Provide the (x, y) coordinate of the cell's center where the given text is located.  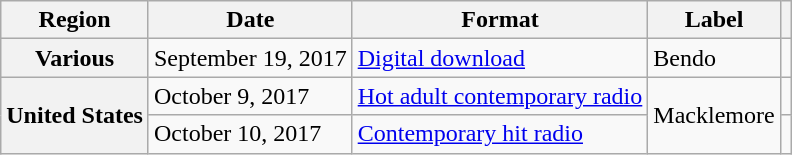
September 19, 2017 (250, 58)
Date (250, 20)
Various (75, 58)
Digital download (500, 58)
United States (75, 115)
Label (714, 20)
Bendo (714, 58)
Contemporary hit radio (500, 134)
October 10, 2017 (250, 134)
Hot adult contemporary radio (500, 96)
October 9, 2017 (250, 96)
Region (75, 20)
Format (500, 20)
Macklemore (714, 115)
